Detect which cell encompasses the target text, then output its [x, y] center coordinate. 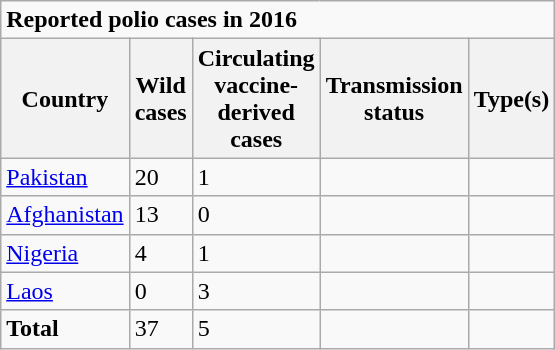
Total [65, 329]
Country [65, 98]
Circulatingvaccine-derivedcases [256, 98]
37 [160, 329]
Wildcases [160, 98]
13 [160, 215]
Laos [65, 291]
4 [160, 253]
Pakistan [65, 177]
5 [256, 329]
Afghanistan [65, 215]
20 [160, 177]
Type(s) [512, 98]
Nigeria [65, 253]
3 [256, 291]
Transmissionstatus [394, 98]
Reported polio cases in 2016 [278, 20]
